Output the (x, y) coordinate of the center of the cell containing the given text.  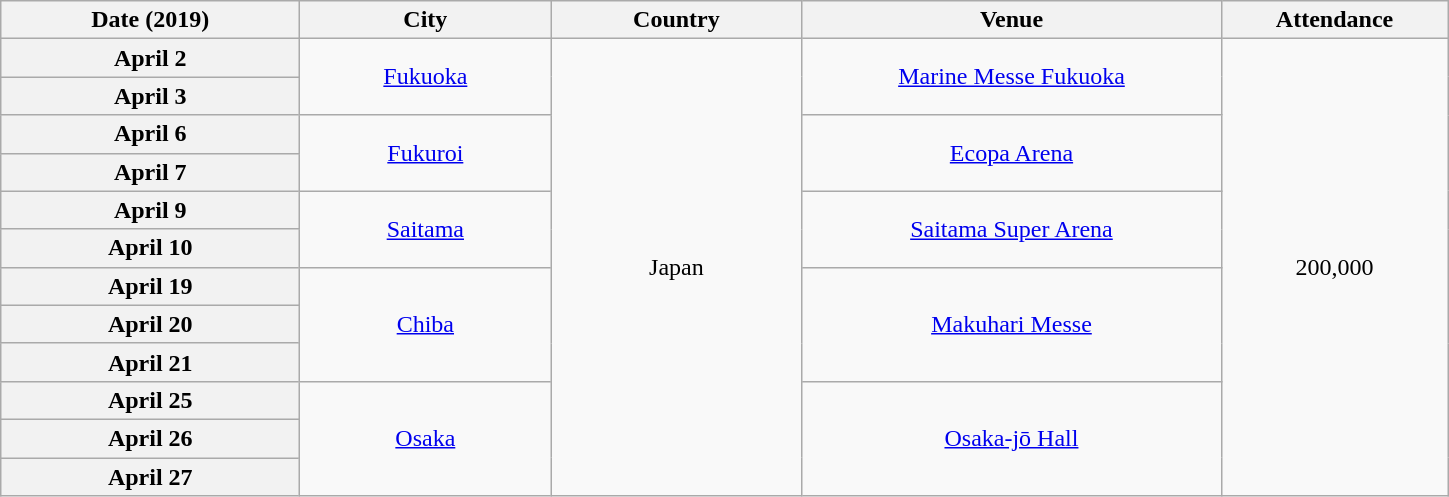
Saitama (426, 229)
Osaka (426, 438)
Ecopa Arena (1012, 153)
Osaka-jō Hall (1012, 438)
Japan (676, 268)
April 25 (150, 400)
April 7 (150, 172)
Country (676, 20)
April 2 (150, 58)
April 21 (150, 362)
April 20 (150, 324)
April 27 (150, 477)
April 9 (150, 210)
Saitama Super Arena (1012, 229)
Makuhari Messe (1012, 324)
April 10 (150, 248)
Venue (1012, 20)
Attendance (1334, 20)
200,000 (1334, 268)
Fukuoka (426, 77)
Marine Messe Fukuoka (1012, 77)
April 19 (150, 286)
City (426, 20)
April 26 (150, 438)
Chiba (426, 324)
Date (2019) (150, 20)
Fukuroi (426, 153)
April 6 (150, 134)
April 3 (150, 96)
